Detect which cell encompasses the target text, then output its [X, Y] center coordinate. 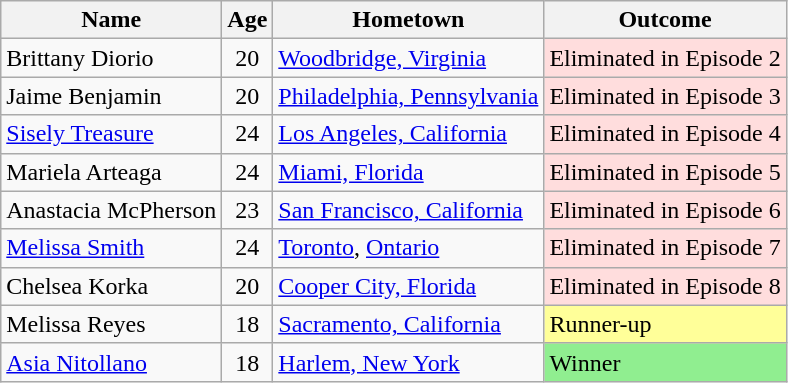
Eliminated in Episode 6 [665, 210]
Name [112, 20]
Eliminated in Episode 5 [665, 172]
Eliminated in Episode 8 [665, 286]
Melissa Reyes [112, 324]
Los Angeles, California [408, 134]
Sisely Treasure [112, 134]
Eliminated in Episode 3 [665, 96]
San Francisco, California [408, 210]
Eliminated in Episode 2 [665, 58]
Philadelphia, Pennsylvania [408, 96]
Harlem, New York [408, 362]
Sacramento, California [408, 324]
Age [248, 20]
Anastacia McPherson [112, 210]
Hometown [408, 20]
23 [248, 210]
Woodbridge, Virginia [408, 58]
Miami, Florida [408, 172]
Eliminated in Episode 4 [665, 134]
Eliminated in Episode 7 [665, 248]
Runner-up [665, 324]
Jaime Benjamin [112, 96]
Outcome [665, 20]
Brittany Diorio [112, 58]
Winner [665, 362]
Cooper City, Florida [408, 286]
Asia Nitollano [112, 362]
Mariela Arteaga [112, 172]
Melissa Smith [112, 248]
Chelsea Korka [112, 286]
Toronto, Ontario [408, 248]
